Locate the cell with the specified text and output its (X, Y) center coordinate. 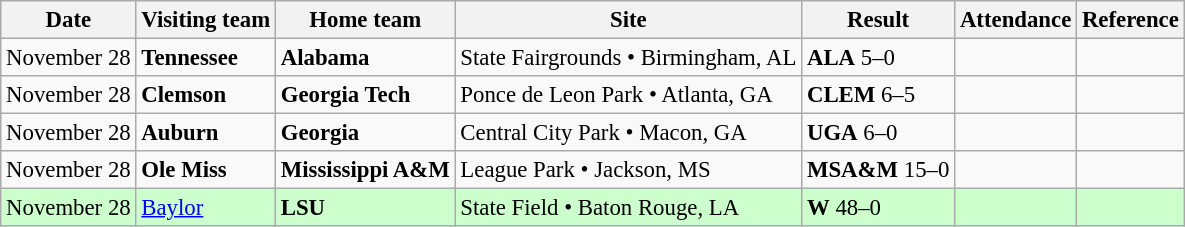
Auburn (206, 133)
Alabama (365, 58)
League Park • Jackson, MS (628, 170)
Ole Miss (206, 170)
State Fairgrounds • Birmingham, AL (628, 58)
Home team (365, 20)
Visiting team (206, 20)
CLEM 6–5 (878, 95)
Result (878, 20)
Ponce de Leon Park • Atlanta, GA (628, 95)
Reference (1131, 20)
MSA&M 15–0 (878, 170)
Clemson (206, 95)
UGA 6–0 (878, 133)
Attendance (1016, 20)
Tennessee (206, 58)
ALA 5–0 (878, 58)
LSU (365, 208)
Central City Park • Macon, GA (628, 133)
Site (628, 20)
Georgia Tech (365, 95)
Georgia (365, 133)
State Field • Baton Rouge, LA (628, 208)
W 48–0 (878, 208)
Baylor (206, 208)
Date (68, 20)
Mississippi A&M (365, 170)
